For the text-containing cell, return its midpoint in [x, y] coordinate format. 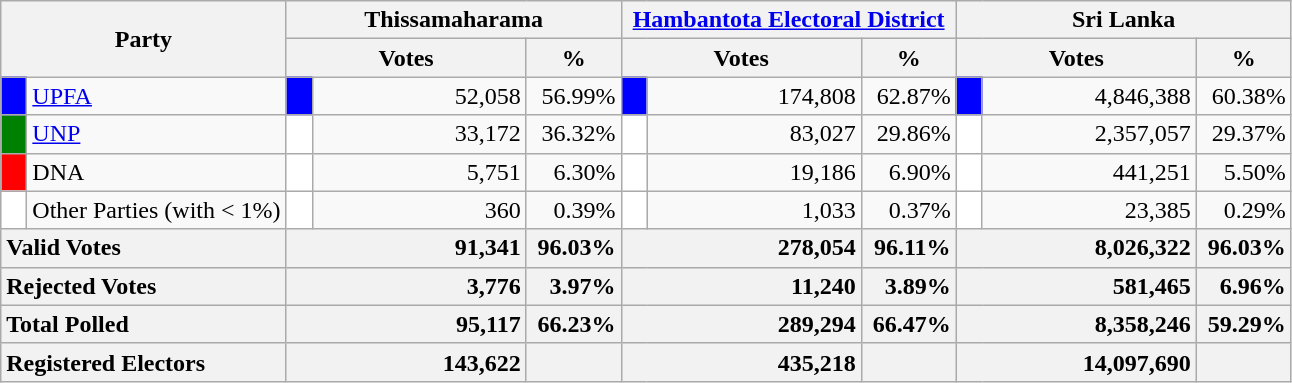
60.38% [1244, 96]
3.97% [574, 286]
581,465 [1076, 286]
6.96% [1244, 286]
DNA [156, 172]
19,186 [754, 172]
95,117 [406, 324]
Sri Lanka [1124, 20]
Thissamaharama [454, 20]
441,251 [1089, 172]
66.47% [908, 324]
Registered Electors [144, 362]
33,172 [419, 134]
59.29% [1244, 324]
11,240 [741, 286]
52,058 [419, 96]
66.23% [574, 324]
23,385 [1089, 210]
8,358,246 [1076, 324]
3.89% [908, 286]
Hambantota Electoral District [788, 20]
8,026,322 [1076, 248]
Total Polled [144, 324]
2,357,057 [1089, 134]
UPFA [156, 96]
360 [419, 210]
0.39% [574, 210]
Valid Votes [144, 248]
174,808 [754, 96]
91,341 [406, 248]
6.90% [908, 172]
36.32% [574, 134]
5,751 [419, 172]
6.30% [574, 172]
0.37% [908, 210]
62.87% [908, 96]
289,294 [741, 324]
5.50% [1244, 172]
Party [144, 39]
14,097,690 [1076, 362]
3,776 [406, 286]
4,846,388 [1089, 96]
143,622 [406, 362]
Other Parties (with < 1%) [156, 210]
96.11% [908, 248]
0.29% [1244, 210]
83,027 [754, 134]
29.37% [1244, 134]
29.86% [908, 134]
56.99% [574, 96]
UNP [156, 134]
435,218 [741, 362]
1,033 [754, 210]
Rejected Votes [144, 286]
278,054 [741, 248]
